Determine the (X, Y) coordinate at the center of the cell enclosing the given text.  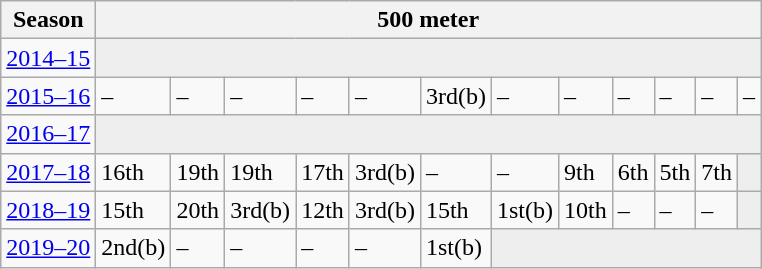
500 meter (428, 20)
10th (586, 210)
Season (48, 20)
16th (134, 172)
2016–17 (48, 134)
5th (675, 172)
2018–19 (48, 210)
2019–20 (48, 248)
20th (198, 210)
2014–15 (48, 58)
7th (717, 172)
17th (323, 172)
6th (633, 172)
2017–18 (48, 172)
12th (323, 210)
2015–16 (48, 96)
9th (586, 172)
2nd(b) (134, 248)
